Locate the cell with the specified text and output its [X, Y] center coordinate. 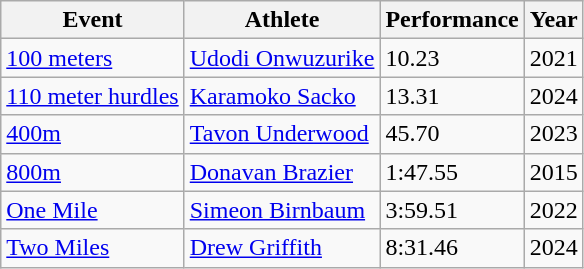
800m [92, 172]
13.31 [452, 96]
Tavon Underwood [282, 134]
Drew Griffith [282, 248]
Event [92, 20]
Athlete [282, 20]
45.70 [452, 134]
2021 [554, 58]
2023 [554, 134]
3:59.51 [452, 210]
One Mile [92, 210]
Karamoko Sacko [282, 96]
Simeon Birnbaum [282, 210]
Two Miles [92, 248]
2022 [554, 210]
10.23 [452, 58]
110 meter hurdles [92, 96]
100 meters [92, 58]
Year [554, 20]
400m [92, 134]
Donavan Brazier [282, 172]
8:31.46 [452, 248]
1:47.55 [452, 172]
Udodi Onwuzurike [282, 58]
Performance [452, 20]
2015 [554, 172]
